From the cell containing the given text, extract its center point as (X, Y) coordinate. 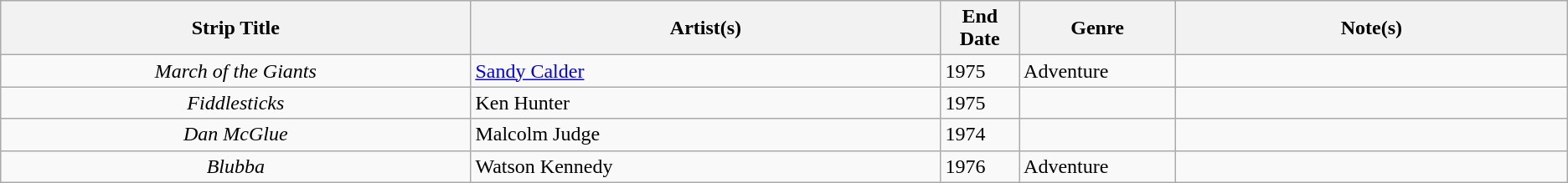
Ken Hunter (705, 103)
Watson Kennedy (705, 166)
Genre (1097, 28)
Strip Title (236, 28)
Fiddlesticks (236, 103)
End Date (980, 28)
Dan McGlue (236, 135)
Sandy Calder (705, 71)
1976 (980, 166)
Blubba (236, 166)
March of the Giants (236, 71)
1974 (980, 135)
Artist(s) (705, 28)
Malcolm Judge (705, 135)
Note(s) (1372, 28)
